Return the [x, y] coordinate for the center point of the cell that contains the specified text.  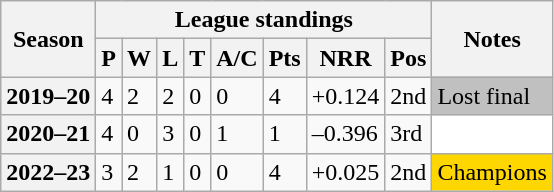
A/C [237, 58]
+0.124 [346, 96]
NRR [346, 58]
P [109, 58]
W [140, 58]
Notes [492, 39]
2022–23 [48, 172]
Lost final [492, 96]
League standings [264, 20]
T [198, 58]
Season [48, 39]
Pos [408, 58]
–0.396 [346, 134]
+0.025 [346, 172]
Pts [284, 58]
Champions [492, 172]
2020–21 [48, 134]
2019–20 [48, 96]
3rd [408, 134]
L [170, 58]
